Return (X, Y) of the center of cell containing provided text 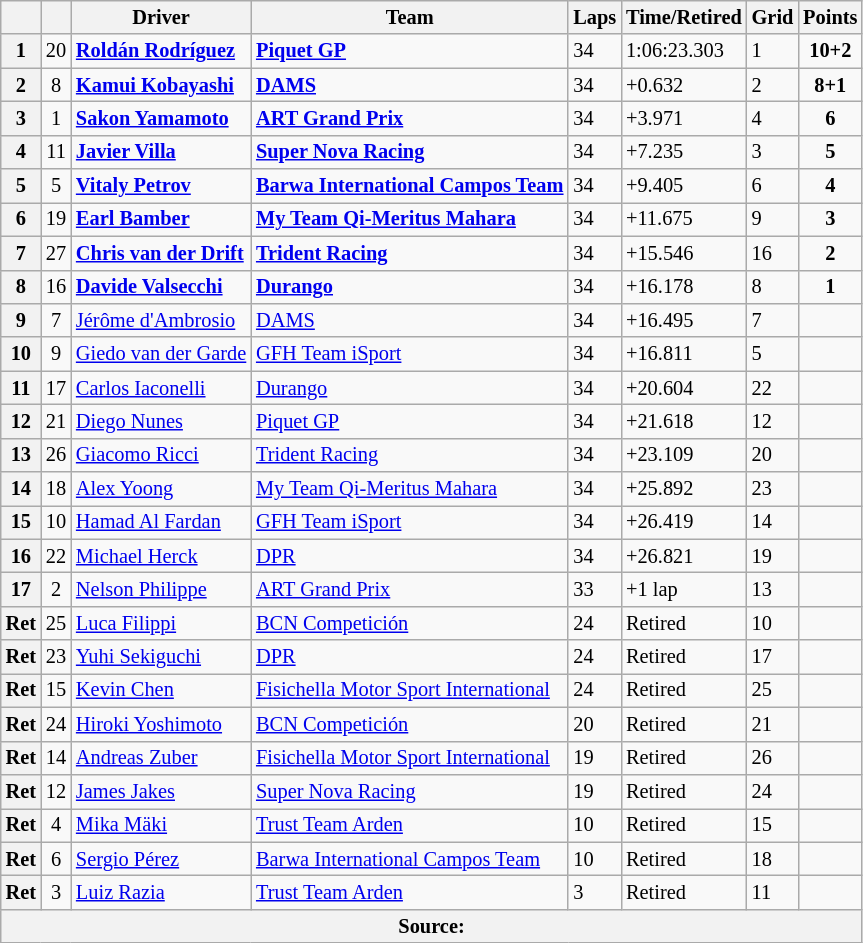
+1 lap (684, 589)
Kamui Kobayashi (161, 85)
+26.419 (684, 522)
Alex Yoong (161, 489)
+7.235 (684, 152)
Hamad Al Fardan (161, 522)
Jérôme d'Ambrosio (161, 320)
Giacomo Ricci (161, 455)
Kevin Chen (161, 690)
Sakon Yamamoto (161, 118)
+20.604 (684, 388)
Grid (773, 17)
+21.618 (684, 421)
Hiroki Yoshimoto (161, 724)
Driver (161, 17)
Andreas Zuber (161, 758)
27 (56, 253)
Source: (432, 926)
Vitaly Petrov (161, 186)
+9.405 (684, 186)
Roldán Rodríguez (161, 51)
+16.811 (684, 354)
Team (410, 17)
Luiz Razia (161, 892)
Giedo van der Garde (161, 354)
Mika Mäki (161, 825)
Carlos Iaconelli (161, 388)
Yuhi Sekiguchi (161, 657)
Diego Nunes (161, 421)
Javier Villa (161, 152)
1:06:23.303 (684, 51)
Nelson Philippe (161, 589)
Chris van der Drift (161, 253)
Davide Valsecchi (161, 287)
Sergio Pérez (161, 859)
+25.892 (684, 489)
Michael Herck (161, 556)
Laps (594, 17)
Luca Filippi (161, 623)
Earl Bamber (161, 219)
Time/Retired (684, 17)
10+2 (830, 51)
Points (830, 17)
+23.109 (684, 455)
+0.632 (684, 85)
+3.971 (684, 118)
+15.546 (684, 253)
+16.495 (684, 320)
+26.821 (684, 556)
8+1 (830, 85)
+16.178 (684, 287)
James Jakes (161, 791)
33 (594, 589)
+11.675 (684, 219)
